Determine the (x, y) coordinate at the center of the cell enclosing the given text.  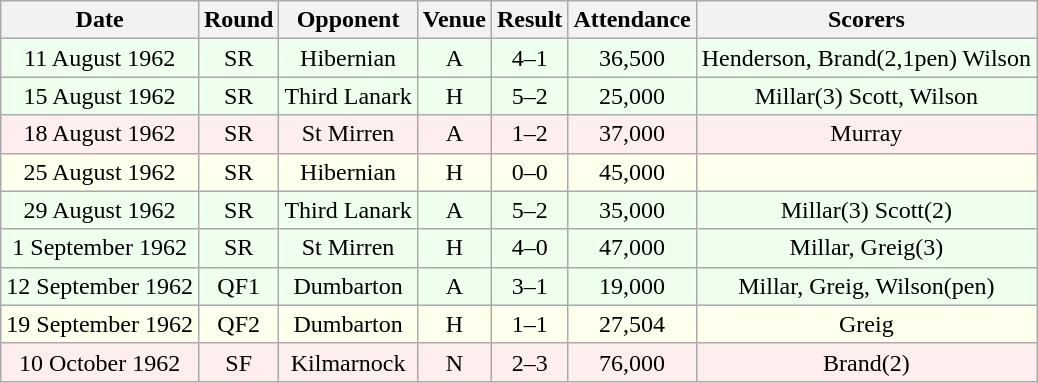
47,000 (632, 248)
25,000 (632, 96)
Opponent (348, 20)
19 September 1962 (100, 324)
18 August 1962 (100, 134)
SF (238, 362)
1 September 1962 (100, 248)
Venue (454, 20)
Millar(3) Scott(2) (866, 210)
Scorers (866, 20)
19,000 (632, 286)
N (454, 362)
37,000 (632, 134)
36,500 (632, 58)
Millar, Greig(3) (866, 248)
QF1 (238, 286)
Millar, Greig, Wilson(pen) (866, 286)
76,000 (632, 362)
4–0 (529, 248)
Result (529, 20)
10 October 1962 (100, 362)
Attendance (632, 20)
0–0 (529, 172)
45,000 (632, 172)
Millar(3) Scott, Wilson (866, 96)
2–3 (529, 362)
29 August 1962 (100, 210)
Murray (866, 134)
Henderson, Brand(2,1pen) Wilson (866, 58)
Round (238, 20)
QF2 (238, 324)
25 August 1962 (100, 172)
3–1 (529, 286)
12 September 1962 (100, 286)
1–1 (529, 324)
11 August 1962 (100, 58)
35,000 (632, 210)
27,504 (632, 324)
Brand(2) (866, 362)
1–2 (529, 134)
Kilmarnock (348, 362)
Date (100, 20)
Greig (866, 324)
15 August 1962 (100, 96)
4–1 (529, 58)
